Capture the cell that displays the provided text and extract its [x, y] central coordinate. 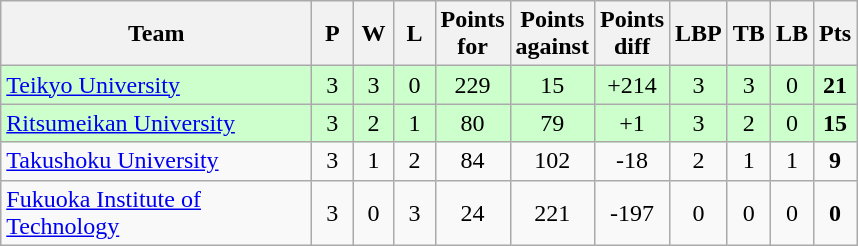
L [414, 34]
Fukuoka Institute of Technology [156, 212]
221 [552, 212]
-18 [632, 161]
-197 [632, 212]
W [374, 34]
9 [834, 161]
80 [472, 123]
24 [472, 212]
LB [792, 34]
229 [472, 85]
Teikyo University [156, 85]
+214 [632, 85]
Points against [552, 34]
79 [552, 123]
LBP [699, 34]
Ritsumeikan University [156, 123]
Points diff [632, 34]
102 [552, 161]
+1 [632, 123]
Points for [472, 34]
Takushoku University [156, 161]
21 [834, 85]
Pts [834, 34]
Team [156, 34]
P [332, 34]
84 [472, 161]
TB [748, 34]
